Capture the cell that displays the provided text and extract its [x, y] central coordinate. 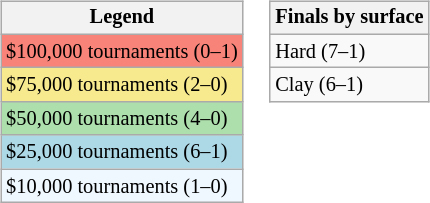
$10,000 tournaments (1–0) [122, 186]
$75,000 tournaments (2–0) [122, 85]
Hard (7–1) [349, 51]
$25,000 tournaments (6–1) [122, 152]
Legend [122, 18]
$50,000 tournaments (4–0) [122, 119]
Finals by surface [349, 18]
$100,000 tournaments (0–1) [122, 51]
Clay (6–1) [349, 85]
